Identify which cell holds the provided text, then report its [X, Y] central coordinate. 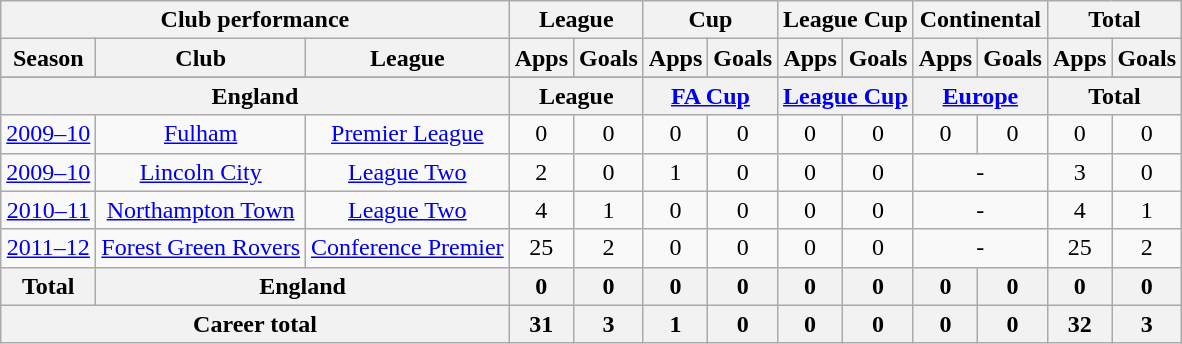
2011–12 [48, 248]
Northampton Town [201, 210]
FA Cup [710, 96]
31 [541, 324]
Season [48, 58]
Continental [980, 20]
Forest Green Rovers [201, 248]
Europe [980, 96]
Cup [710, 20]
Career total [255, 324]
32 [1079, 324]
Fulham [201, 134]
Lincoln City [201, 172]
Club [201, 58]
Conference Premier [408, 248]
2010–11 [48, 210]
Club performance [255, 20]
Premier League [408, 134]
